Find where the given text appears and provide that cell's center as [X, Y] coordinate. 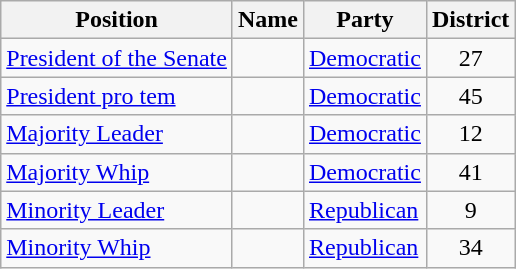
Party [364, 20]
District [470, 20]
President of the Senate [117, 58]
Position [117, 20]
Minority Whip [117, 248]
27 [470, 58]
34 [470, 248]
12 [470, 134]
41 [470, 172]
Name [268, 20]
President pro tem [117, 96]
Minority Leader [117, 210]
45 [470, 96]
Majority Leader [117, 134]
Majority Whip [117, 172]
9 [470, 210]
